For the text-containing cell, return its midpoint in (X, Y) coordinate format. 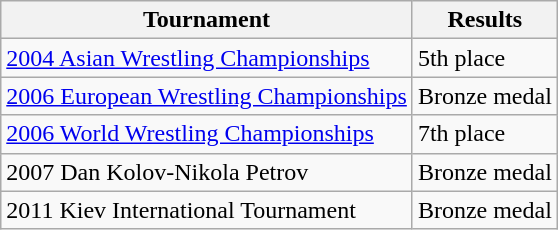
2011 Kiev International Tournament (207, 210)
2006 World Wrestling Championships (207, 134)
7th place (484, 134)
2004 Asian Wrestling Championships (207, 58)
2006 European Wrestling Championships (207, 96)
Results (484, 20)
5th place (484, 58)
Tournament (207, 20)
2007 Dan Kolov-Nikola Petrov (207, 172)
